Extract the (X, Y) coordinate from the center of the cell holding the provided text.  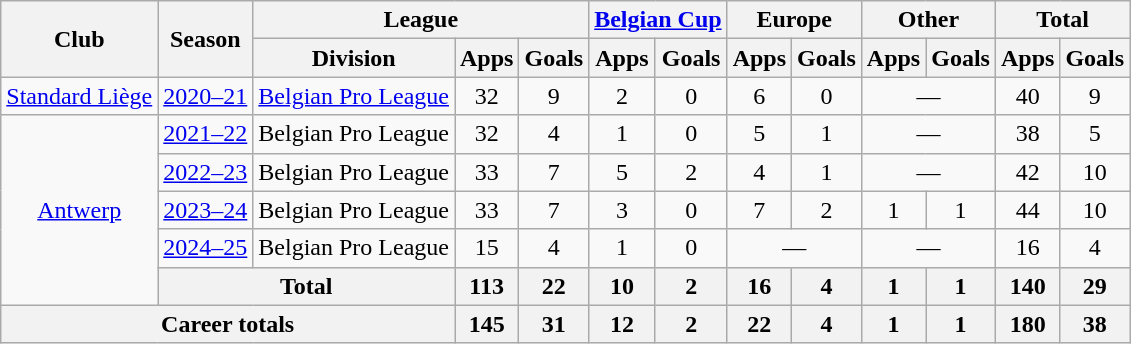
15 (486, 248)
Division (354, 58)
2021–22 (206, 134)
Belgian Cup (658, 20)
Antwerp (80, 210)
40 (1027, 96)
12 (622, 324)
113 (486, 286)
140 (1027, 286)
Other (928, 20)
6 (759, 96)
44 (1027, 210)
Season (206, 39)
League (421, 20)
Europe (794, 20)
42 (1027, 172)
180 (1027, 324)
Club (80, 39)
Career totals (228, 324)
29 (1095, 286)
Standard Liège (80, 96)
2022–23 (206, 172)
3 (622, 210)
2020–21 (206, 96)
145 (486, 324)
2024–25 (206, 248)
31 (554, 324)
2023–24 (206, 210)
